For the text-containing cell, return its midpoint in [x, y] coordinate format. 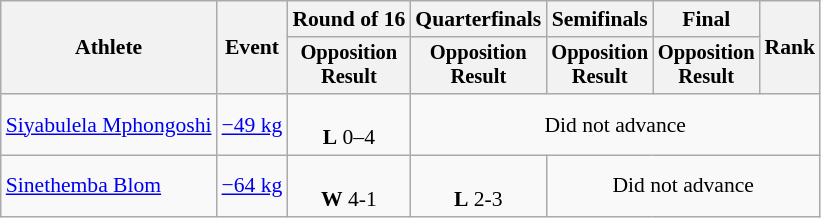
Siyabulela Mphongoshi [109, 124]
W 4-1 [348, 186]
Quarterfinals [478, 19]
L 2-3 [478, 186]
−49 kg [252, 124]
Semifinals [600, 19]
L 0–4 [348, 124]
Final [706, 19]
Athlete [109, 48]
−64 kg [252, 186]
Event [252, 48]
Sinethemba Blom [109, 186]
Rank [790, 48]
Round of 16 [348, 19]
